Find where the given text appears and provide that cell's center as (x, y) coordinate. 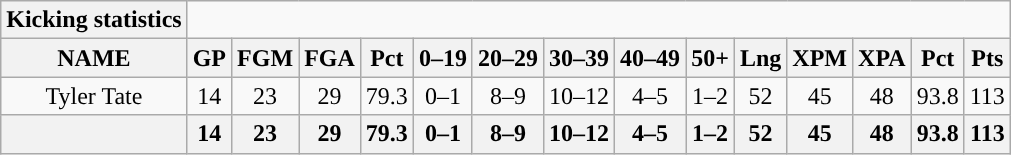
Lng (760, 58)
40–49 (650, 58)
XPM (820, 58)
30–39 (580, 58)
GP (209, 58)
Tyler Tate (94, 96)
FGA (330, 58)
20–29 (508, 58)
FGM (266, 58)
Kicking statistics (94, 20)
XPA (882, 58)
NAME (94, 58)
Pts (987, 58)
50+ (710, 58)
0–19 (442, 58)
